Identify which cell holds the provided text, then report its (x, y) central coordinate. 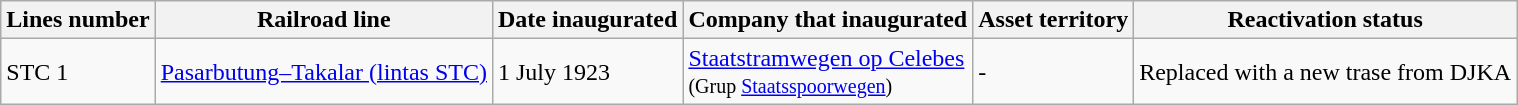
Railroad line (324, 20)
STC 1 (78, 72)
- (1054, 72)
Reactivation status (1326, 20)
Lines number (78, 20)
Staatstramwegen op Celebes(Grup Staatsspoorwegen) (828, 72)
1 July 1923 (587, 72)
Asset territory (1054, 20)
Date inaugurated (587, 20)
Pasarbutung–Takalar (lintas STC) (324, 72)
Company that inaugurated (828, 20)
Replaced with a new trase from DJKA (1326, 72)
